Locate the cell with the specified text and output its (X, Y) center coordinate. 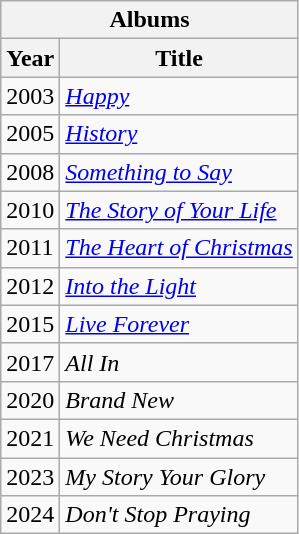
The Heart of Christmas (179, 248)
Live Forever (179, 324)
2023 (30, 477)
2003 (30, 96)
All In (179, 362)
My Story Your Glory (179, 477)
2020 (30, 400)
2024 (30, 515)
History (179, 134)
2012 (30, 286)
Title (179, 58)
The Story of Your Life (179, 210)
We Need Christmas (179, 438)
2008 (30, 172)
2011 (30, 248)
Brand New (179, 400)
Into the Light (179, 286)
Don't Stop Praying (179, 515)
Happy (179, 96)
Something to Say (179, 172)
Albums (150, 20)
2017 (30, 362)
2010 (30, 210)
Year (30, 58)
2005 (30, 134)
2015 (30, 324)
2021 (30, 438)
